Return [x, y] of the center of cell containing provided text 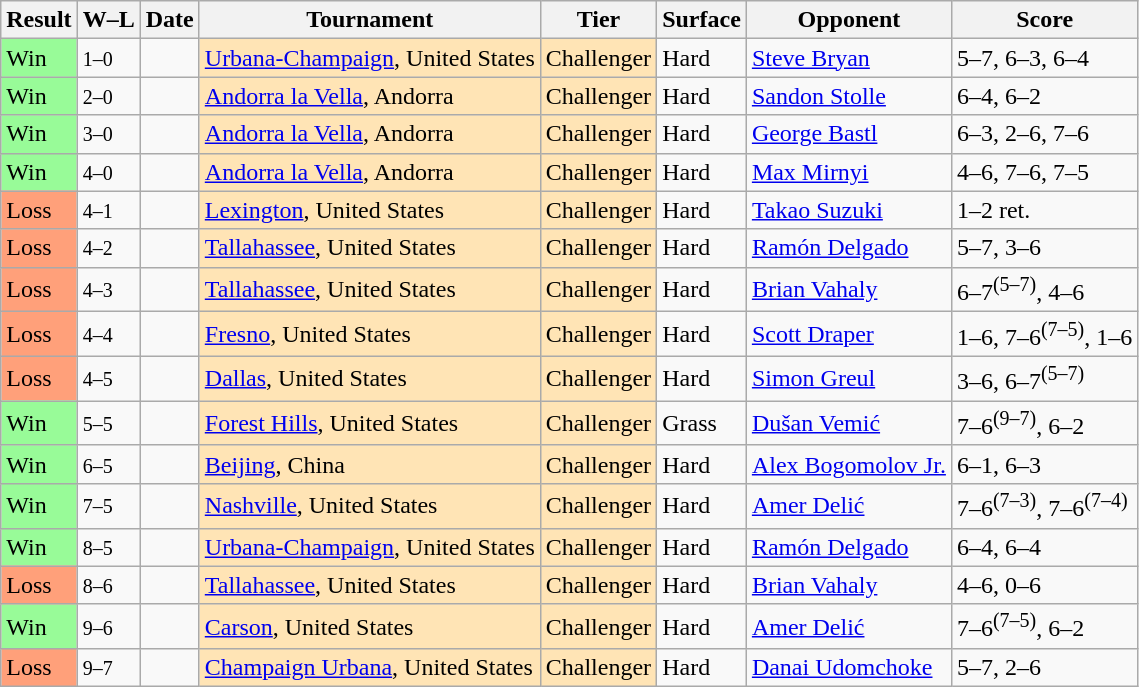
Forest Hills, United States [370, 424]
5–5 [108, 424]
4–6, 0–6 [1044, 585]
7–5 [108, 506]
6–4, 6–2 [1044, 96]
Takao Suzuki [848, 210]
3–6, 6–7(5–7) [1044, 378]
5–7, 6–3, 6–4 [1044, 58]
7–6(7–3), 7–6(7–4) [1044, 506]
5–7, 2–6 [1044, 668]
4–2 [108, 248]
W–L [108, 20]
6–3, 2–6, 7–6 [1044, 134]
4–6, 7–6, 7–5 [1044, 172]
4–0 [108, 172]
1–0 [108, 58]
Champaign Urbana, United States [370, 668]
Steve Bryan [848, 58]
8–5 [108, 547]
Nashville, United States [370, 506]
Alex Bogomolov Jr. [848, 464]
9–7 [108, 668]
George Bastl [848, 134]
Opponent [848, 20]
5–7, 3–6 [1044, 248]
Danai Udomchoke [848, 668]
Scott Draper [848, 334]
Fresno, United States [370, 334]
Max Mirnyi [848, 172]
Date [170, 20]
Tier [598, 20]
Dallas, United States [370, 378]
4–1 [108, 210]
Tournament [370, 20]
Beijing, China [370, 464]
4–4 [108, 334]
Score [1044, 20]
7–6(7–5), 6–2 [1044, 626]
1–2 ret. [1044, 210]
Surface [702, 20]
Sandon Stolle [848, 96]
6–1, 6–3 [1044, 464]
8–6 [108, 585]
Dušan Vemić [848, 424]
Carson, United States [370, 626]
3–0 [108, 134]
7–6(9–7), 6–2 [1044, 424]
6–7(5–7), 4–6 [1044, 290]
6–5 [108, 464]
Simon Greul [848, 378]
6–4, 6–4 [1044, 547]
1–6, 7–6(7–5), 1–6 [1044, 334]
Lexington, United States [370, 210]
4–3 [108, 290]
2–0 [108, 96]
Result [39, 20]
9–6 [108, 626]
Grass [702, 424]
4–5 [108, 378]
